Output the (x, y) coordinate of the center of the cell containing the given text.  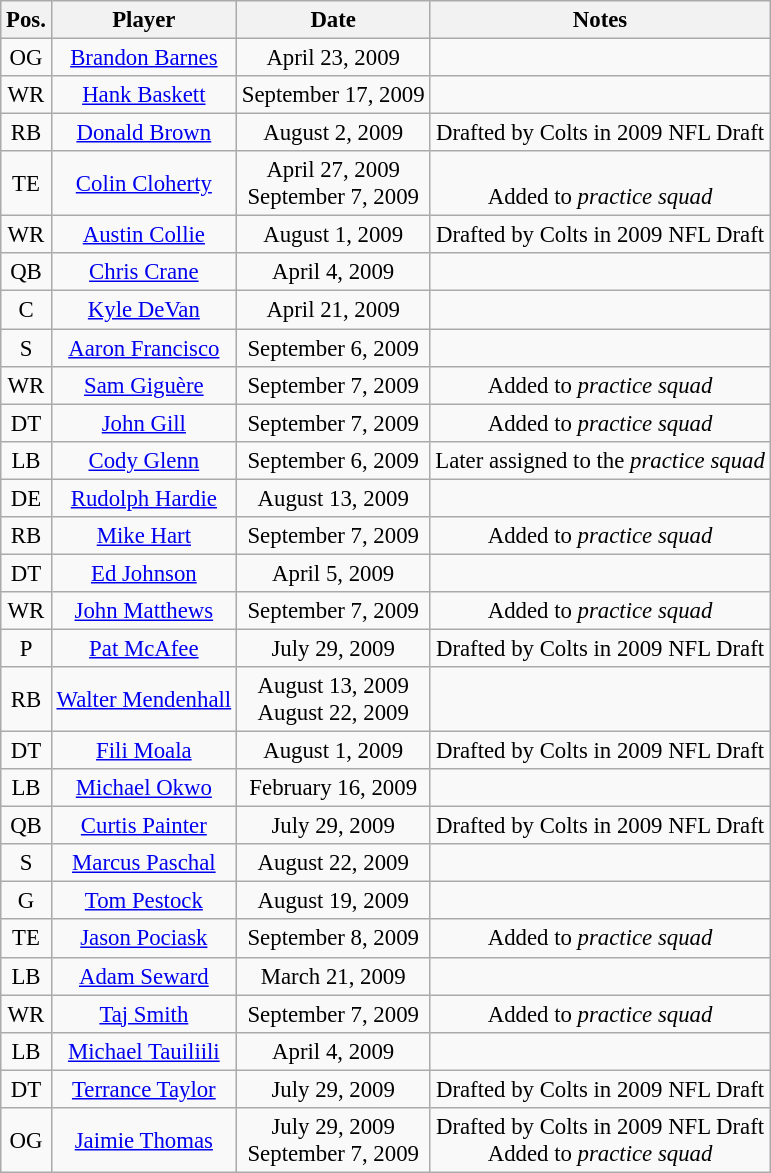
August 13, 2009 (332, 498)
Pos. (26, 20)
Kyle DeVan (144, 310)
John Gill (144, 423)
April 23, 2009 (332, 58)
August 13, 2009August 22, 2009 (332, 700)
March 21, 2009 (332, 976)
August 19, 2009 (332, 901)
Brandon Barnes (144, 58)
Mike Hart (144, 536)
Ed Johnson (144, 573)
Hank Baskett (144, 95)
Aaron Francisco (144, 348)
Sam Giguère (144, 385)
John Matthews (144, 611)
April 21, 2009 (332, 310)
Adam Seward (144, 976)
April 27, 2009September 7, 2009 (332, 184)
Chris Crane (144, 273)
Austin Collie (144, 235)
Cody Glenn (144, 460)
DE (26, 498)
Michael Tauiliili (144, 1051)
Notes (600, 20)
September 8, 2009 (332, 939)
Drafted by Colts in 2009 NFL DraftAdded to practice squad (600, 1140)
Michael Okwo (144, 788)
Date (332, 20)
Donald Brown (144, 133)
Rudolph Hardie (144, 498)
Jaimie Thomas (144, 1140)
September 17, 2009 (332, 95)
Later assigned to the practice squad (600, 460)
Pat McAfee (144, 648)
Tom Pestock (144, 901)
July 29, 2009September 7, 2009 (332, 1140)
April 5, 2009 (332, 573)
August 2, 2009 (332, 133)
Colin Cloherty (144, 184)
Player (144, 20)
G (26, 901)
Terrance Taylor (144, 1089)
Marcus Paschal (144, 863)
Jason Pociask (144, 939)
Fili Moala (144, 751)
August 22, 2009 (332, 863)
P (26, 648)
Curtis Painter (144, 826)
C (26, 310)
Taj Smith (144, 1014)
February 16, 2009 (332, 788)
Walter Mendenhall (144, 700)
